Identify which cell holds the provided text, then report its (X, Y) central coordinate. 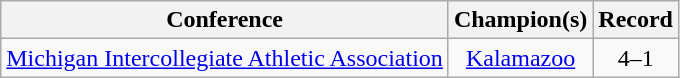
Conference (225, 20)
Champion(s) (520, 20)
Record (636, 20)
Kalamazoo (520, 58)
4–1 (636, 58)
Michigan Intercollegiate Athletic Association (225, 58)
